Return [x, y] of the center of cell containing provided text 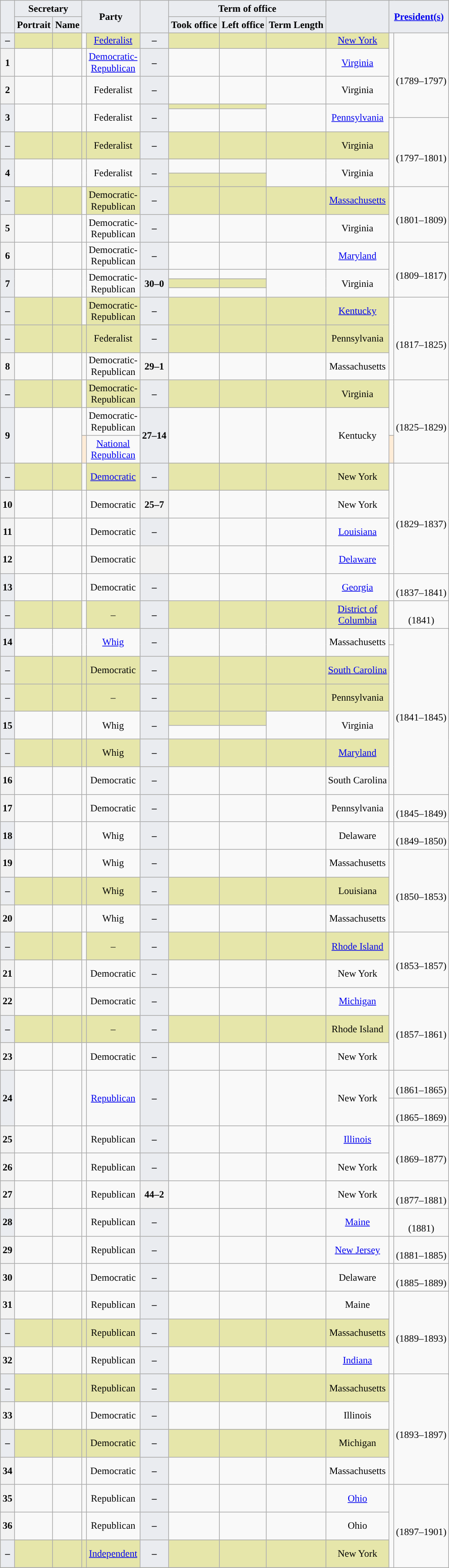
22 [8, 1001]
(1853–1857) [421, 960]
27 [8, 1194]
(1849–1850) [421, 836]
9 [8, 435]
32 [8, 1361]
Name [67, 25]
Indiana [357, 1361]
Term Length [296, 25]
(1797–1801) [421, 153]
(1893–1897) [421, 1429]
4 [8, 173]
(1789–1797) [421, 75]
21 [8, 974]
33 [8, 1416]
6 [8, 256]
(1829–1837) [421, 518]
8 [8, 366]
34 [8, 1471]
25–7 [154, 504]
Independent [113, 1554]
24 [8, 1098]
11 [8, 532]
18 [8, 836]
(1865–1869) [421, 1112]
14 [8, 642]
1 [8, 62]
(1809–1817) [421, 270]
(1841–1845) [421, 712]
10 [8, 504]
30–0 [154, 284]
17 [8, 808]
Party [111, 16]
Portrait [33, 25]
20 [8, 919]
(1885–1889) [421, 1278]
16 [8, 781]
25 [8, 1139]
(1841) [421, 615]
35 [8, 1499]
(1897–1901) [421, 1526]
(1861–1865) [421, 1084]
19 [8, 864]
5 [8, 229]
44–2 [154, 1194]
36 [8, 1526]
31 [8, 1306]
7 [8, 284]
(1817–1825) [421, 339]
Term of office [247, 9]
12 [8, 559]
(1837–1841) [421, 587]
(1869–1877) [421, 1153]
(1889–1893) [421, 1333]
29–1 [154, 366]
(1881) [421, 1222]
2 [8, 90]
27–14 [154, 435]
(1825–1829) [421, 422]
30 [8, 1278]
(1801–1809) [421, 215]
(1881–1885) [421, 1250]
New Jersey [357, 1250]
(1845–1849) [421, 808]
President(s) [419, 16]
(1850–1853) [421, 891]
(1877–1881) [421, 1194]
23 [8, 1057]
NationalRepublican [113, 449]
3 [8, 117]
Took office [194, 25]
Secretary [48, 9]
Left office [243, 25]
(1857–1861) [421, 1029]
District ofColumbia [357, 615]
28 [8, 1222]
Georgia [357, 587]
15 [8, 725]
29 [8, 1250]
13 [8, 587]
26 [8, 1167]
